Capture the cell that displays the provided text and extract its [x, y] central coordinate. 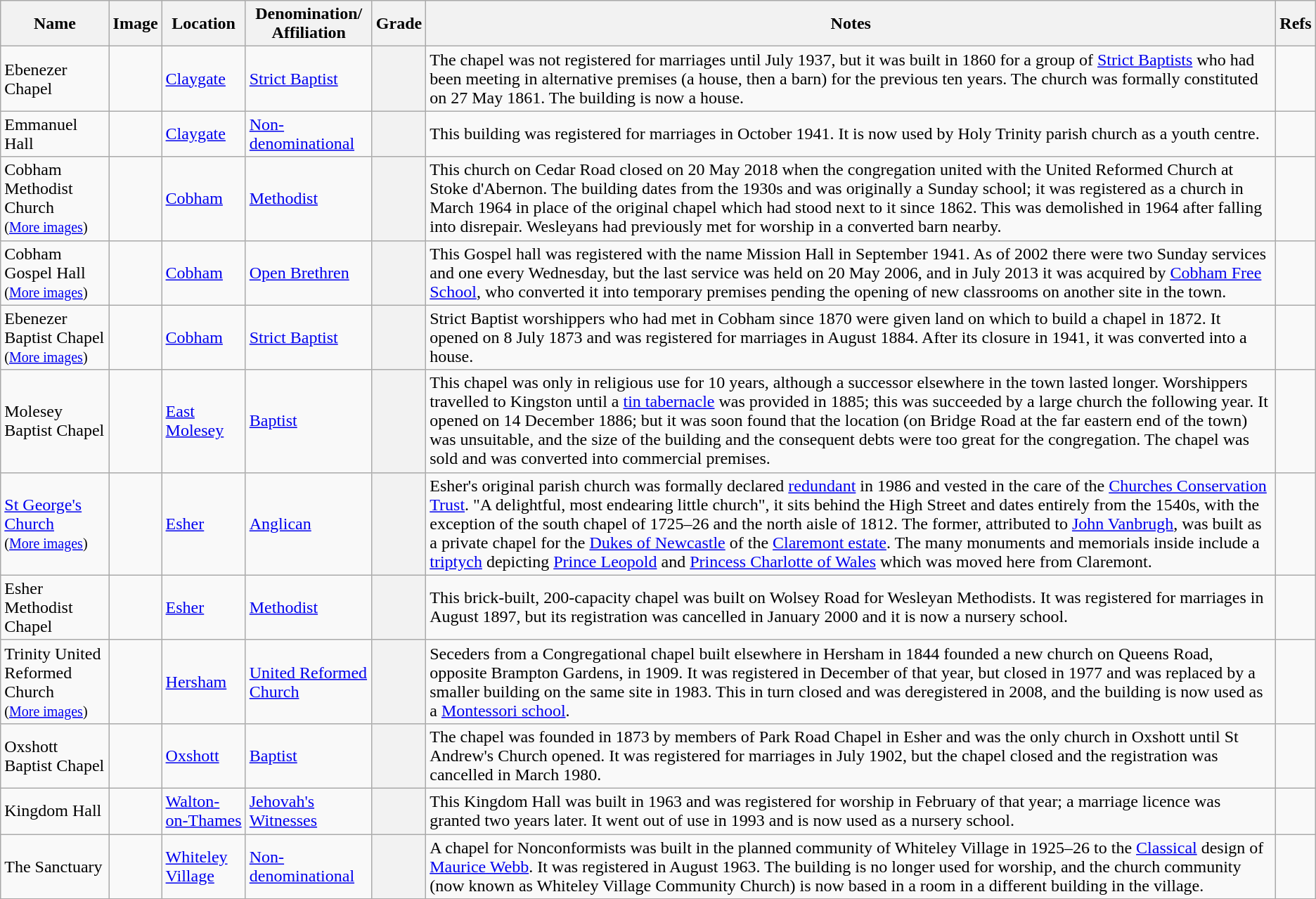
Location [204, 24]
Denomination/Affiliation [309, 24]
Molesey Baptist Chapel [55, 421]
Name [55, 24]
St George's Church(More images) [55, 524]
Anglican [309, 524]
Esher Methodist Chapel [55, 607]
Walton-on-Thames [204, 811]
Oxshott [204, 756]
The Sanctuary [55, 866]
Emmanuel Hall [55, 134]
Cobham Methodist Church(More images) [55, 198]
Whiteley Village [204, 866]
Notes [851, 24]
Jehovah's Witnesses [309, 811]
United Reformed Church [309, 682]
Trinity United Reformed Church(More images) [55, 682]
Ebenezer Baptist Chapel(More images) [55, 337]
Open Brethren [309, 273]
East Molesey [204, 421]
Ebenezer Chapel [55, 79]
Kingdom Hall [55, 811]
This building was registered for marriages in October 1941. It is now used by Holy Trinity parish church as a youth centre. [851, 134]
Oxshott Baptist Chapel [55, 756]
Cobham Gospel Hall(More images) [55, 273]
Hersham [204, 682]
Refs [1296, 24]
Image [135, 24]
Grade [399, 24]
